From the cell containing the given text, extract its center point as (X, Y) coordinate. 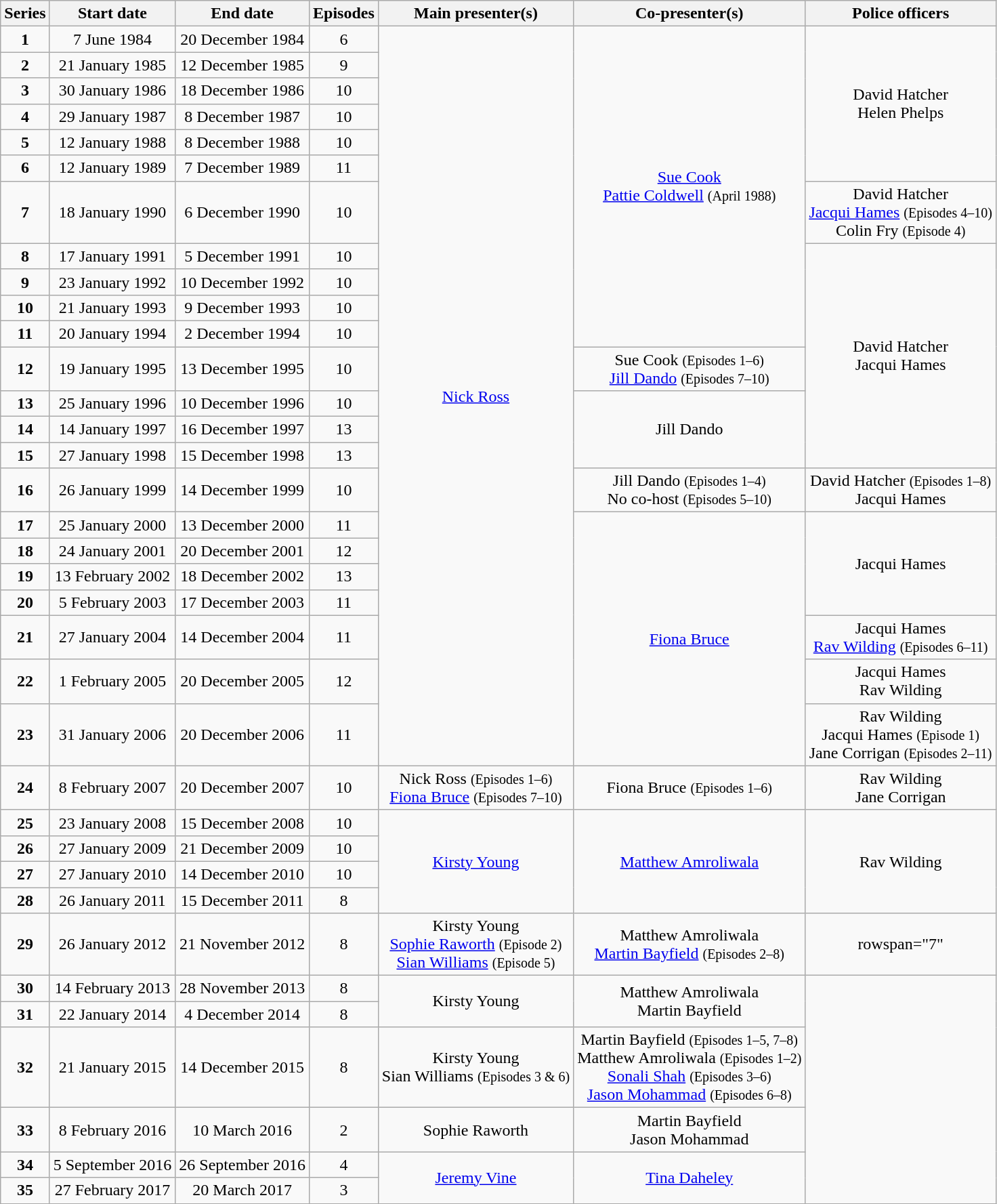
28 November 2013 (242, 989)
Nick Ross (475, 396)
Jill Dando (Episodes 1–4)No co-host (Episodes 5–10) (690, 491)
13 December 1995 (242, 369)
Kirsty YoungSian Williams (Episodes 3 & 6) (475, 1068)
David Hatcher (Episodes 1–8) Jacqui Hames (901, 491)
21 (25, 637)
16 (25, 491)
18 (25, 551)
David HatcherHelen Phelps (901, 104)
Episodes (344, 14)
Martin Bayfield (Episodes 1–5, 7–8)Matthew Amroliwala (Episodes 1–2)Sonali Shah (Episodes 3–6)Jason Mohammad (Episodes 6–8) (690, 1068)
Kirsty YoungSophie Raworth (Episode 2)Sian Williams (Episode 5) (475, 944)
24 January 2001 (112, 551)
Martin BayfieldJason Mohammad (690, 1130)
24 (25, 787)
22 January 2014 (112, 1014)
10 December 1992 (242, 282)
7 June 1984 (112, 39)
Jacqui Hames (901, 564)
32 (25, 1068)
5 September 2016 (112, 1165)
David HatcherJacqui Hames (Episodes 4–10)Colin Fry (Episode 4) (901, 212)
Rav Wilding (901, 861)
23 January 2008 (112, 823)
20 December 2001 (242, 551)
15 December 1998 (242, 455)
26 September 2016 (242, 1165)
25 January 2000 (112, 525)
Tina Daheley (690, 1178)
17 (25, 525)
35 (25, 1190)
5 February 2003 (112, 602)
28 (25, 900)
30 January 1986 (112, 91)
Jeremy Vine (475, 1178)
13 December 2000 (242, 525)
20 December 1984 (242, 39)
14 December 1999 (242, 491)
7 (25, 212)
16 December 1997 (242, 430)
18 December 1986 (242, 91)
12 January 1989 (112, 168)
20 December 2006 (242, 734)
20 (25, 602)
19 (25, 577)
29 (25, 944)
Sophie Raworth (475, 1130)
20 March 2017 (242, 1190)
Series (25, 14)
29 January 1987 (112, 117)
9 December 1993 (242, 308)
Main presenter(s) (475, 14)
26 January 2012 (112, 944)
End date (242, 14)
27 January 2004 (112, 637)
8 February 2007 (112, 787)
Jill Dando (690, 430)
30 (25, 989)
6 December 1990 (242, 212)
14 December 2004 (242, 637)
Jacqui HamesRav Wilding (Episodes 6–11) (901, 637)
26 January 1999 (112, 491)
2 December 1994 (242, 333)
20 January 1994 (112, 333)
Rav WildingJacqui Hames (Episode 1)Jane Corrigan (Episodes 2–11) (901, 734)
7 December 1989 (242, 168)
27 January 1998 (112, 455)
27 January 2009 (112, 848)
1 (25, 39)
17 January 1991 (112, 256)
5 (25, 142)
14 February 2013 (112, 989)
26 January 2011 (112, 900)
Matthew Amroliwala (690, 861)
14 January 1997 (112, 430)
19 January 1995 (112, 369)
12 January 1988 (112, 142)
12 December 1985 (242, 65)
34 (25, 1165)
Fiona Bruce (Episodes 1–6) (690, 787)
21 December 2009 (242, 848)
27 February 2017 (112, 1190)
31 (25, 1014)
5 December 1991 (242, 256)
18 January 1990 (112, 212)
8 December 1987 (242, 117)
Police officers (901, 14)
Sue Cook (Episodes 1–6)Jill Dando (Episodes 7–10) (690, 369)
15 (25, 455)
26 (25, 848)
David HatcherJacqui Hames (901, 356)
8 February 2016 (112, 1130)
23 January 1992 (112, 282)
27 January 2010 (112, 874)
Matthew AmroliwalaMartin Bayfield (Episodes 2–8) (690, 944)
Start date (112, 14)
14 December 2015 (242, 1068)
8 December 1988 (242, 142)
Co-presenter(s) (690, 14)
21 January 1993 (112, 308)
20 December 2007 (242, 787)
10 December 1996 (242, 404)
20 December 2005 (242, 682)
14 (25, 430)
18 December 2002 (242, 577)
25 (25, 823)
Rav WildingJane Corrigan (901, 787)
Jacqui Hames Rav Wilding (901, 682)
Sue CookPattie Coldwell (April 1988) (690, 187)
13 February 2002 (112, 577)
21 January 2015 (112, 1068)
17 December 2003 (242, 602)
Nick Ross (Episodes 1–6)Fiona Bruce (Episodes 7–10) (475, 787)
Matthew AmroliwalaMartin Bayfield (690, 1001)
23 (25, 734)
21 November 2012 (242, 944)
22 (25, 682)
1 February 2005 (112, 682)
25 January 1996 (112, 404)
14 December 2010 (242, 874)
33 (25, 1130)
15 December 2008 (242, 823)
15 December 2011 (242, 900)
4 December 2014 (242, 1014)
rowspan="7" (901, 944)
27 (25, 874)
31 January 2006 (112, 734)
10 March 2016 (242, 1130)
21 January 1985 (112, 65)
Fiona Bruce (690, 639)
